Pinpoint the cell where the given text exists, returning its (x, y) midpoint coordinate. 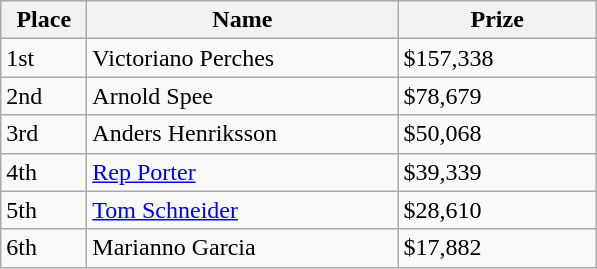
Victoriano Perches (242, 58)
$157,338 (498, 58)
1st (44, 58)
$39,339 (498, 172)
Place (44, 20)
4th (44, 172)
2nd (44, 96)
$78,679 (498, 96)
5th (44, 210)
$28,610 (498, 210)
Prize (498, 20)
Name (242, 20)
Arnold Spee (242, 96)
6th (44, 248)
Anders Henriksson (242, 134)
$17,882 (498, 248)
Tom Schneider (242, 210)
Rep Porter (242, 172)
$50,068 (498, 134)
3rd (44, 134)
Marianno Garcia (242, 248)
